Scan for the cell matching the given text and deliver its [x, y] coordinate at center. 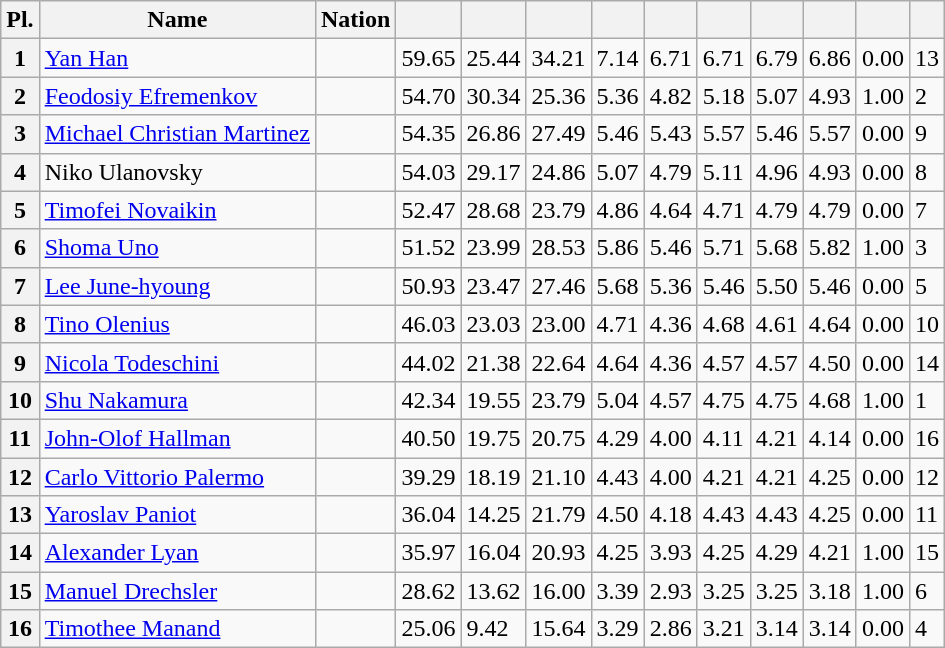
Yaroslav Paniot [177, 515]
23.99 [494, 248]
Tino Olenius [177, 324]
Name [177, 20]
19.75 [494, 438]
20.75 [558, 438]
Niko Ulanovsky [177, 172]
4.96 [776, 172]
16.04 [494, 553]
28.53 [558, 248]
3.21 [724, 629]
Timothee Manand [177, 629]
2.93 [670, 591]
Carlo Vittorio Palermo [177, 477]
28.68 [494, 210]
John-Olof Hallman [177, 438]
5.50 [776, 286]
24.86 [558, 172]
27.46 [558, 286]
27.49 [558, 134]
16.00 [558, 591]
5.11 [724, 172]
40.50 [428, 438]
5.43 [670, 134]
13.62 [494, 591]
35.97 [428, 553]
Timofei Novaikin [177, 210]
Manuel Drechsler [177, 591]
5.86 [618, 248]
25.44 [494, 58]
19.55 [494, 400]
54.03 [428, 172]
26.86 [494, 134]
18.19 [494, 477]
22.64 [558, 362]
25.36 [558, 96]
6.86 [830, 58]
5.71 [724, 248]
Shu Nakamura [177, 400]
5.18 [724, 96]
23.03 [494, 324]
Feodosiy Efremenkov [177, 96]
7.14 [618, 58]
Yan Han [177, 58]
25.06 [428, 629]
51.52 [428, 248]
Shoma Uno [177, 248]
Nation [355, 20]
Nicola Todeschini [177, 362]
3.18 [830, 591]
28.62 [428, 591]
14.25 [494, 515]
9.42 [494, 629]
4.11 [724, 438]
54.35 [428, 134]
44.02 [428, 362]
Michael Christian Martinez [177, 134]
5.82 [830, 248]
34.21 [558, 58]
4.82 [670, 96]
29.17 [494, 172]
21.38 [494, 362]
Lee June-hyoung [177, 286]
3.93 [670, 553]
39.29 [428, 477]
21.10 [558, 477]
36.04 [428, 515]
4.14 [830, 438]
23.00 [558, 324]
15.64 [558, 629]
Pl. [20, 20]
50.93 [428, 286]
23.47 [494, 286]
3.29 [618, 629]
Alexander Lyan [177, 553]
46.03 [428, 324]
42.34 [428, 400]
3.39 [618, 591]
30.34 [494, 96]
4.86 [618, 210]
21.79 [558, 515]
2.86 [670, 629]
52.47 [428, 210]
5.04 [618, 400]
4.18 [670, 515]
4.61 [776, 324]
20.93 [558, 553]
59.65 [428, 58]
6.79 [776, 58]
54.70 [428, 96]
